Extract the (x, y) coordinate from the center of the cell holding the provided text.  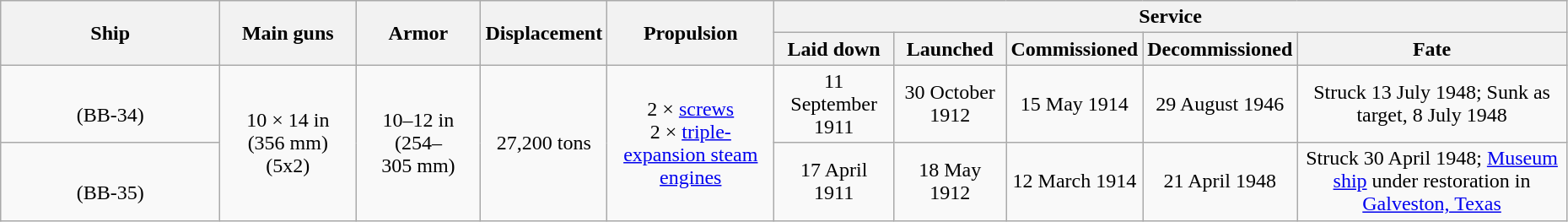
Service (1171, 17)
Ship (110, 33)
30 October 1912 (950, 104)
(BB-34) (110, 104)
Propulsion (691, 33)
(BB-35) (110, 181)
11 September 1911 (834, 104)
Displacement (544, 33)
Armor (418, 33)
Launched (950, 49)
Main guns (288, 33)
2 × screws2 × triple-expansion steam engines (691, 143)
17 April 1911 (834, 181)
15 May 1914 (1075, 104)
21 April 1948 (1220, 181)
Fate (1432, 49)
29 August 1946 (1220, 104)
Struck 13 July 1948; Sunk as target, 8 July 1948 (1432, 104)
18 May 1912 (950, 181)
12 March 1914 (1075, 181)
Laid down (834, 49)
Struck 30 April 1948; Museum ship under restoration in Galveston, Texas (1432, 181)
Commissioned (1075, 49)
10 × 14 in (356 mm) (5x2) (288, 143)
10–12 in (254–305 mm) (418, 143)
Decommissioned (1220, 49)
27,200 tons (544, 143)
